Locate the cell with the specified text and output its [x, y] center coordinate. 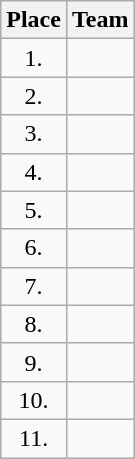
8. [34, 324]
Place [34, 20]
Team [100, 20]
11. [34, 438]
3. [34, 134]
10. [34, 400]
5. [34, 210]
9. [34, 362]
2. [34, 96]
1. [34, 58]
4. [34, 172]
7. [34, 286]
6. [34, 248]
